Search for the cell housing the specified text and yield its (X, Y) center coordinate. 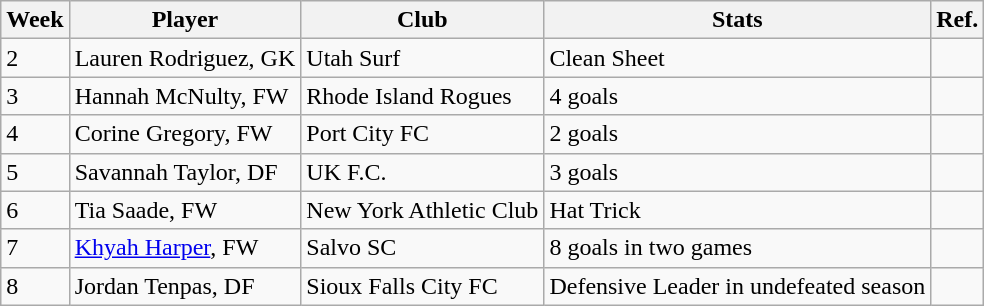
Hat Trick (738, 210)
4 goals (738, 96)
Rhode Island Rogues (422, 96)
Savannah Taylor, DF (185, 172)
Week (35, 20)
Utah Surf (422, 58)
New York Athletic Club (422, 210)
3 goals (738, 172)
6 (35, 210)
7 (35, 248)
UK F.C. (422, 172)
2 goals (738, 134)
Tia Saade, FW (185, 210)
Ref. (958, 20)
Hannah McNulty, FW (185, 96)
Jordan Tenpas, DF (185, 286)
Corine Gregory, FW (185, 134)
Defensive Leader in undefeated season (738, 286)
Khyah Harper, FW (185, 248)
Port City FC (422, 134)
4 (35, 134)
2 (35, 58)
Club (422, 20)
Lauren Rodriguez, GK (185, 58)
5 (35, 172)
Stats (738, 20)
8 (35, 286)
8 goals in two games (738, 248)
Clean Sheet (738, 58)
Player (185, 20)
Sioux Falls City FC (422, 286)
3 (35, 96)
Salvo SC (422, 248)
